From the cell containing the given text, extract its center point as (X, Y) coordinate. 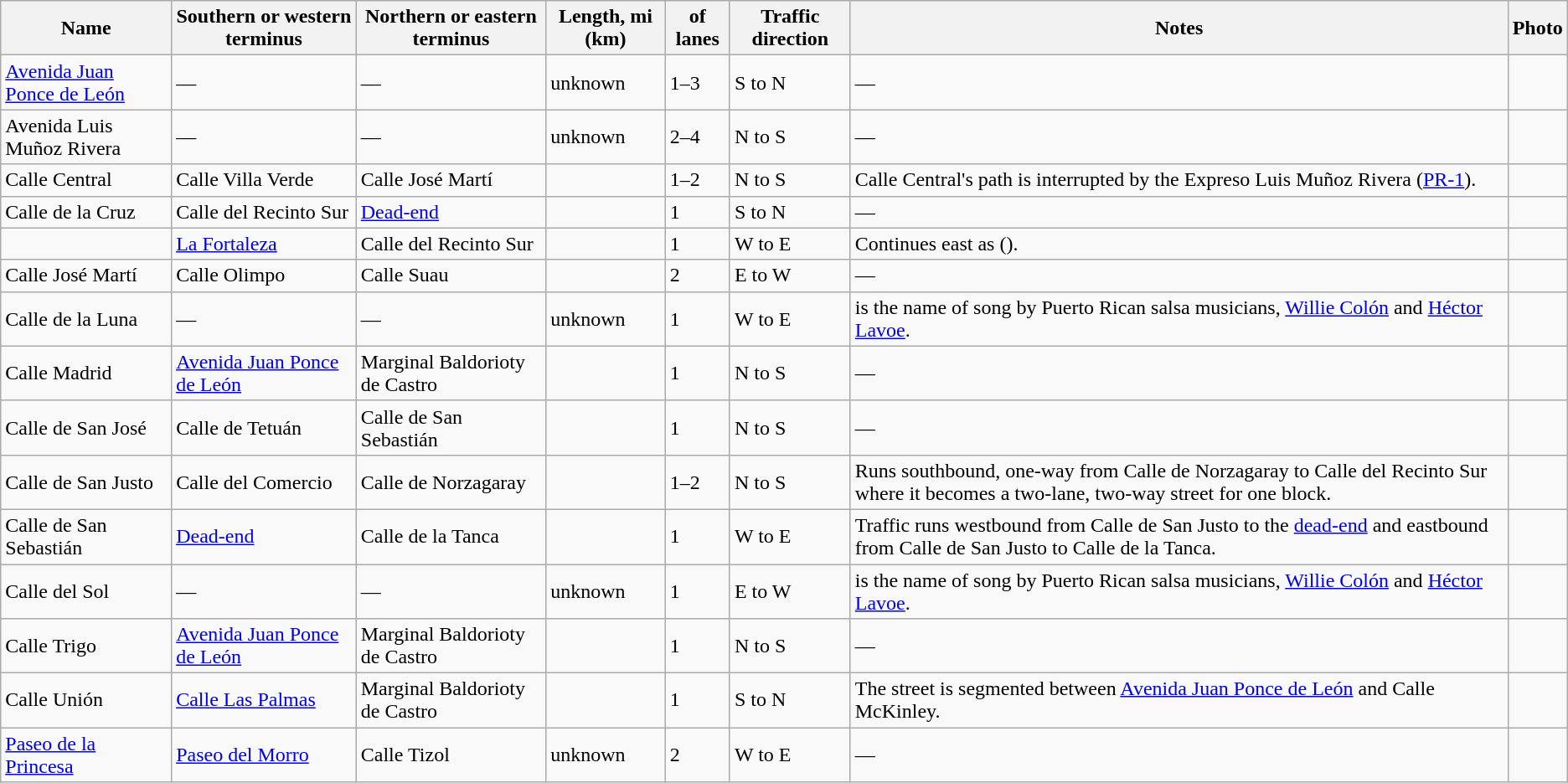
Calle Trigo (86, 646)
Calle del Sol (86, 591)
Avenida Luis Muñoz Rivera (86, 137)
Calle Olimpo (265, 276)
Calle Villa Verde (265, 180)
Paseo del Morro (265, 755)
Southern or western terminus (265, 28)
Traffic runs westbound from Calle de San Justo to the dead-end and eastbound from Calle de San Justo to Calle de la Tanca. (1179, 536)
of lanes (697, 28)
La Fortaleza (265, 244)
Traffic direction (790, 28)
Calle de la Cruz (86, 212)
Calle de la Tanca (451, 536)
Length, mi (km) (606, 28)
Calle Central's path is interrupted by the Expreso Luis Muñoz Rivera (PR-1). (1179, 180)
Calle del Comercio (265, 482)
Photo (1538, 28)
The street is segmented between Avenida Juan Ponce de León and Calle McKinley. (1179, 700)
Calle de Norzagaray (451, 482)
Calle Madrid (86, 373)
Calle de la Luna (86, 318)
Calle Central (86, 180)
Notes (1179, 28)
Name (86, 28)
Calle de San José (86, 427)
Calle de Tetuán (265, 427)
Runs southbound, one-way from Calle de Norzagaray to Calle del Recinto Sur where it becomes a two-lane, two-way street for one block. (1179, 482)
1–3 (697, 82)
Calle Unión (86, 700)
Calle Suau (451, 276)
Calle Tizol (451, 755)
Calle de San Justo (86, 482)
Continues east as (). (1179, 244)
Paseo de la Princesa (86, 755)
2–4 (697, 137)
Northern or eastern terminus (451, 28)
Calle Las Palmas (265, 700)
